Find where the given text appears and provide that cell's center as [x, y] coordinate. 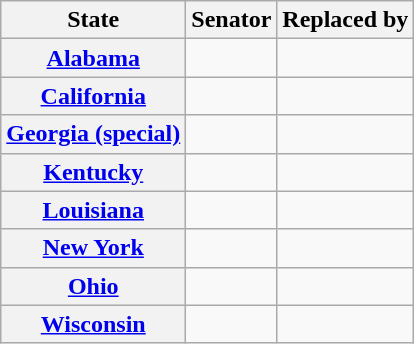
California [94, 96]
Kentucky [94, 172]
New York [94, 248]
State [94, 20]
Georgia (special) [94, 134]
Alabama [94, 58]
Senator [232, 20]
Wisconsin [94, 324]
Ohio [94, 286]
Louisiana [94, 210]
Replaced by [346, 20]
